Provide the (X, Y) coordinate of the cell's center where the given text is located.  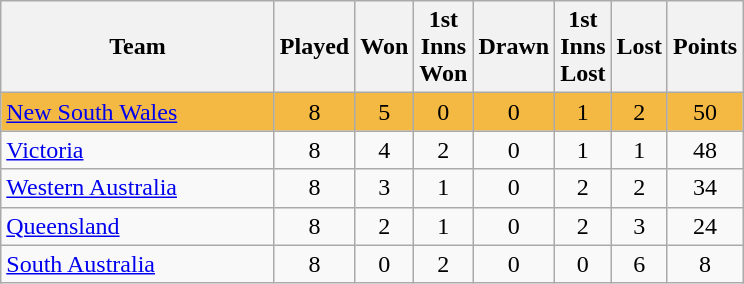
4 (384, 150)
Queensland (138, 226)
5 (384, 112)
New South Wales (138, 112)
6 (639, 264)
1st Inns Won (444, 47)
Lost (639, 47)
Victoria (138, 150)
Points (704, 47)
Drawn (514, 47)
1st Inns Lost (583, 47)
Western Australia (138, 188)
Played (314, 47)
Team (138, 47)
48 (704, 150)
24 (704, 226)
Won (384, 47)
34 (704, 188)
South Australia (138, 264)
50 (704, 112)
